Extract the [X, Y] coordinate from the center of the cell holding the provided text.  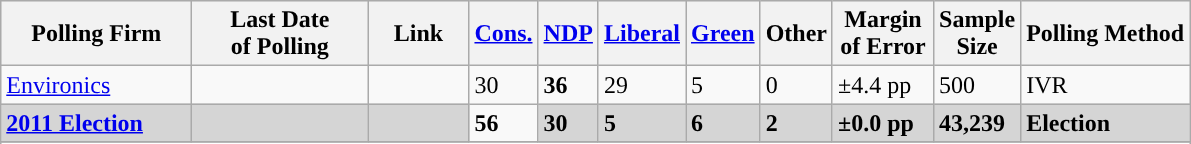
Environics [96, 85]
±0.0 pp [882, 123]
IVR [1106, 85]
6 [724, 123]
Green [724, 34]
43,239 [978, 123]
Last Dateof Polling [280, 34]
Link [418, 34]
Polling Method [1106, 34]
Election [1106, 123]
0 [796, 85]
NDP [568, 34]
Cons. [504, 34]
29 [642, 85]
2 [796, 123]
SampleSize [978, 34]
Polling Firm [96, 34]
36 [568, 85]
Marginof Error [882, 34]
Other [796, 34]
56 [504, 123]
2011 Election [96, 123]
±4.4 pp [882, 85]
Liberal [642, 34]
500 [978, 85]
